Capture the cell that displays the provided text and extract its (X, Y) central coordinate. 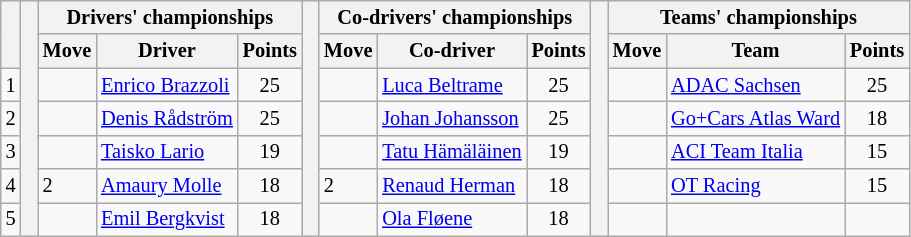
Renaud Herman (452, 186)
Luca Beltrame (452, 85)
Emil Bergkvist (167, 219)
Go+Cars Atlas Ward (756, 118)
Amaury Molle (167, 186)
3 (11, 152)
5 (11, 219)
Ola Fløene (452, 219)
Co-drivers' championships (455, 17)
1 (11, 85)
Teams' championships (758, 17)
Tatu Hämäläinen (452, 152)
Enrico Brazzoli (167, 85)
Driver (167, 51)
ADAC Sachsen (756, 85)
4 (11, 186)
Team (756, 51)
Co-driver (452, 51)
Drivers' championships (170, 17)
Taisko Lario (167, 152)
Johan Johansson (452, 118)
OT Racing (756, 186)
Denis Rådström (167, 118)
ACI Team Italia (756, 152)
